Scan for the cell matching the given text and deliver its [x, y] coordinate at center. 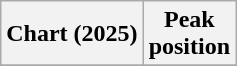
Chart (2025) [72, 34]
Peakposition [189, 34]
